Pinpoint the cell where the given text exists, returning its [X, Y] midpoint coordinate. 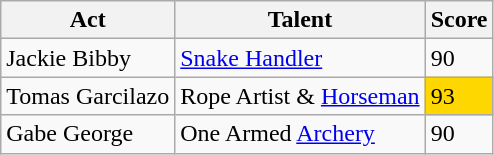
Snake Handler [300, 58]
93 [459, 96]
Rope Artist & Horseman [300, 96]
Gabe George [88, 134]
One Armed Archery [300, 134]
Act [88, 20]
Score [459, 20]
Jackie Bibby [88, 58]
Talent [300, 20]
Tomas Garcilazo [88, 96]
